Scan for the cell matching the given text and deliver its [X, Y] coordinate at center. 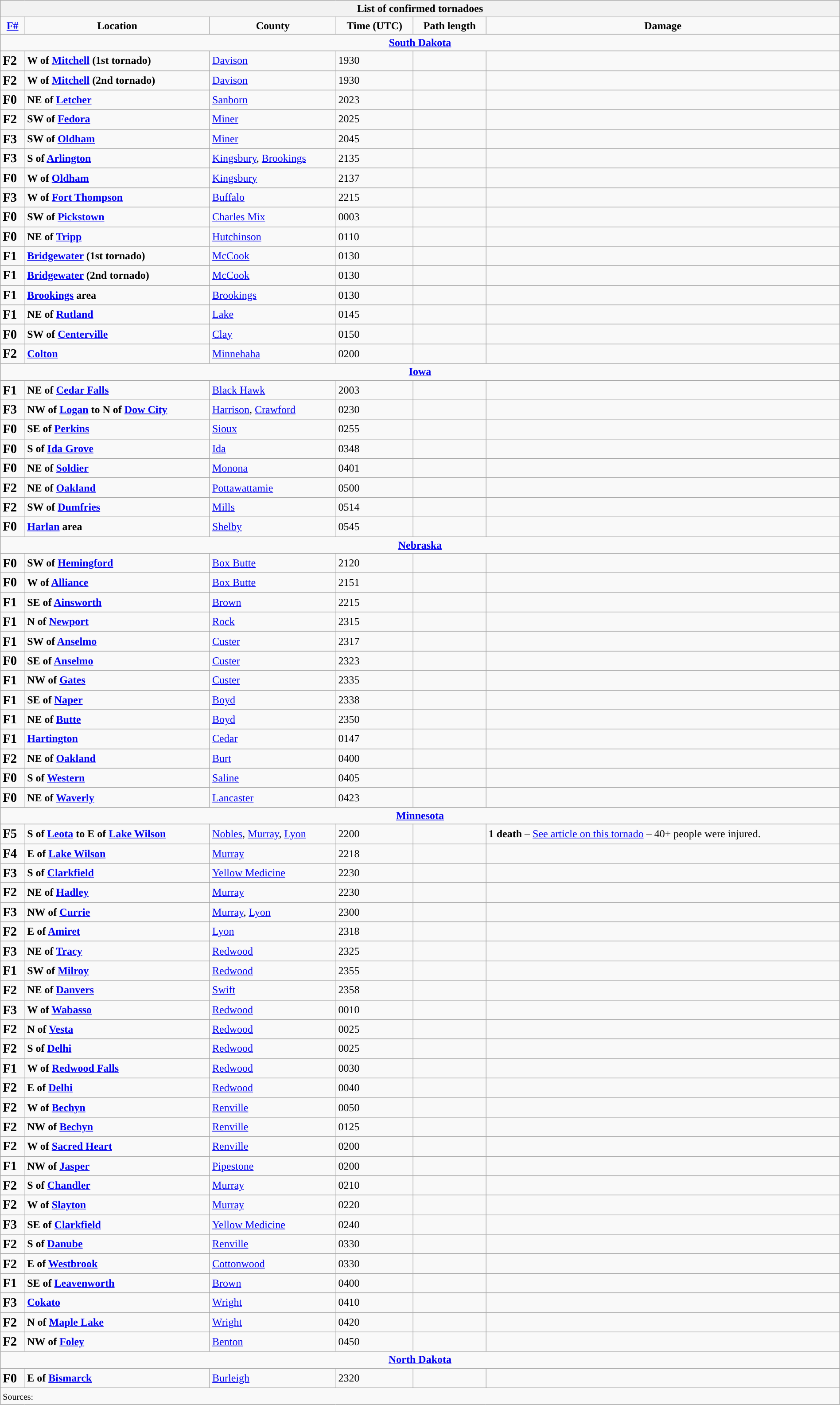
NW of Currie [117, 912]
W of Mitchell (1st tornado) [117, 61]
Pottawattamie [273, 488]
W of Redwood Falls [117, 1068]
Ida [273, 449]
Hutchinson [273, 237]
Kingsbury, Brookings [273, 158]
0030 [374, 1068]
South Dakota [420, 43]
S of Western [117, 778]
Lake [273, 315]
SW of Hemingford [117, 563]
0348 [374, 449]
2135 [374, 158]
Burleigh [273, 1378]
W of Wabasso [117, 1010]
Path length [449, 26]
Sanborn [273, 100]
SW of Milroy [117, 971]
NW of Jasper [117, 1166]
2151 [374, 583]
Buffalo [273, 197]
Harlan area [117, 527]
NW of Gates [117, 680]
Damage [663, 26]
Kingsbury [273, 178]
2318 [374, 932]
Shelby [273, 527]
2045 [374, 139]
2320 [374, 1378]
S of Chandler [117, 1186]
Black Hawk [273, 390]
SW of Centerville [117, 334]
E of Delhi [117, 1088]
NE of Letcher [117, 100]
NE of Soldier [117, 468]
Minnehaha [273, 354]
List of confirmed tornadoes [420, 9]
NW of Logan to N of Dow City [117, 410]
F# [12, 26]
0210 [374, 1186]
Bridgewater (1st tornado) [117, 256]
North Dakota [420, 1360]
2338 [374, 700]
W of Alliance [117, 583]
2323 [374, 661]
0240 [374, 1225]
0401 [374, 468]
Cottonwood [273, 1264]
Iowa [420, 372]
Brookings area [117, 295]
2350 [374, 719]
NE of Tripp [117, 237]
NE of Rutland [117, 315]
2355 [374, 971]
2025 [374, 119]
NE of Waverly [117, 797]
0010 [374, 1010]
Nobles, Murray, Lyon [273, 834]
Monona [273, 468]
SW of Oldham [117, 139]
1 death – See article on this tornado – 40+ people were injured. [663, 834]
2218 [374, 854]
S of Ida Grove [117, 449]
Benton [273, 1342]
NW of Foley [117, 1342]
Sioux [273, 429]
NW of Bechyn [117, 1127]
2137 [374, 178]
S of Danube [117, 1244]
NE of Danvers [117, 990]
E of Lake Wilson [117, 854]
E of Amiret [117, 932]
E of Westbrook [117, 1264]
Swift [273, 990]
Lancaster [273, 797]
0003 [374, 217]
SE of Anselmo [117, 661]
Cedar [273, 739]
0450 [374, 1342]
0410 [374, 1303]
N of Maple Lake [117, 1322]
Lyon [273, 932]
2300 [374, 912]
Mills [273, 507]
County [273, 26]
2120 [374, 563]
Rock [273, 622]
S of Arlington [117, 158]
SE of Naper [117, 700]
0110 [374, 237]
W of Oldham [117, 178]
0423 [374, 797]
S of Leota to E of Lake Wilson [117, 834]
0220 [374, 1205]
Saline [273, 778]
SW of Anselmo [117, 641]
Burt [273, 758]
Nebraska [420, 545]
S of Delhi [117, 1049]
2023 [374, 100]
NE of Tracy [117, 951]
W of Bechyn [117, 1107]
Pipestone [273, 1166]
Sources: [420, 1396]
NE of Cedar Falls [117, 390]
0420 [374, 1322]
Clay [273, 334]
0230 [374, 410]
W of Slayton [117, 1205]
2315 [374, 622]
NE of Hadley [117, 893]
0145 [374, 315]
W of Sacred Heart [117, 1146]
S of Clarkfield [117, 873]
W of Fort Thompson [117, 197]
2200 [374, 834]
2325 [374, 951]
E of Bismarck [117, 1378]
Bridgewater (2nd tornado) [117, 276]
0545 [374, 527]
0500 [374, 488]
SE of Leavenworth [117, 1283]
W of Mitchell (2nd tornado) [117, 80]
2335 [374, 680]
2358 [374, 990]
Colton [117, 354]
Hartington [117, 739]
F4 [12, 854]
0255 [374, 429]
Murray, Lyon [273, 912]
Brookings [273, 295]
0405 [374, 778]
Time (UTC) [374, 26]
N of Newport [117, 622]
2003 [374, 390]
0040 [374, 1088]
2317 [374, 641]
0050 [374, 1107]
N of Vesta [117, 1029]
SW of Pickstown [117, 217]
SW of Fedora [117, 119]
NE of Butte [117, 719]
SE of Ainsworth [117, 602]
Cokato [117, 1303]
SW of Dumfries [117, 507]
Location [117, 26]
SE of Clarkfield [117, 1225]
Charles Mix [273, 217]
F5 [12, 834]
Minnesota [420, 816]
0147 [374, 739]
Harrison, Crawford [273, 410]
0514 [374, 507]
0125 [374, 1127]
0150 [374, 334]
SE of Perkins [117, 429]
